Find where the given text appears and provide that cell's center as (x, y) coordinate. 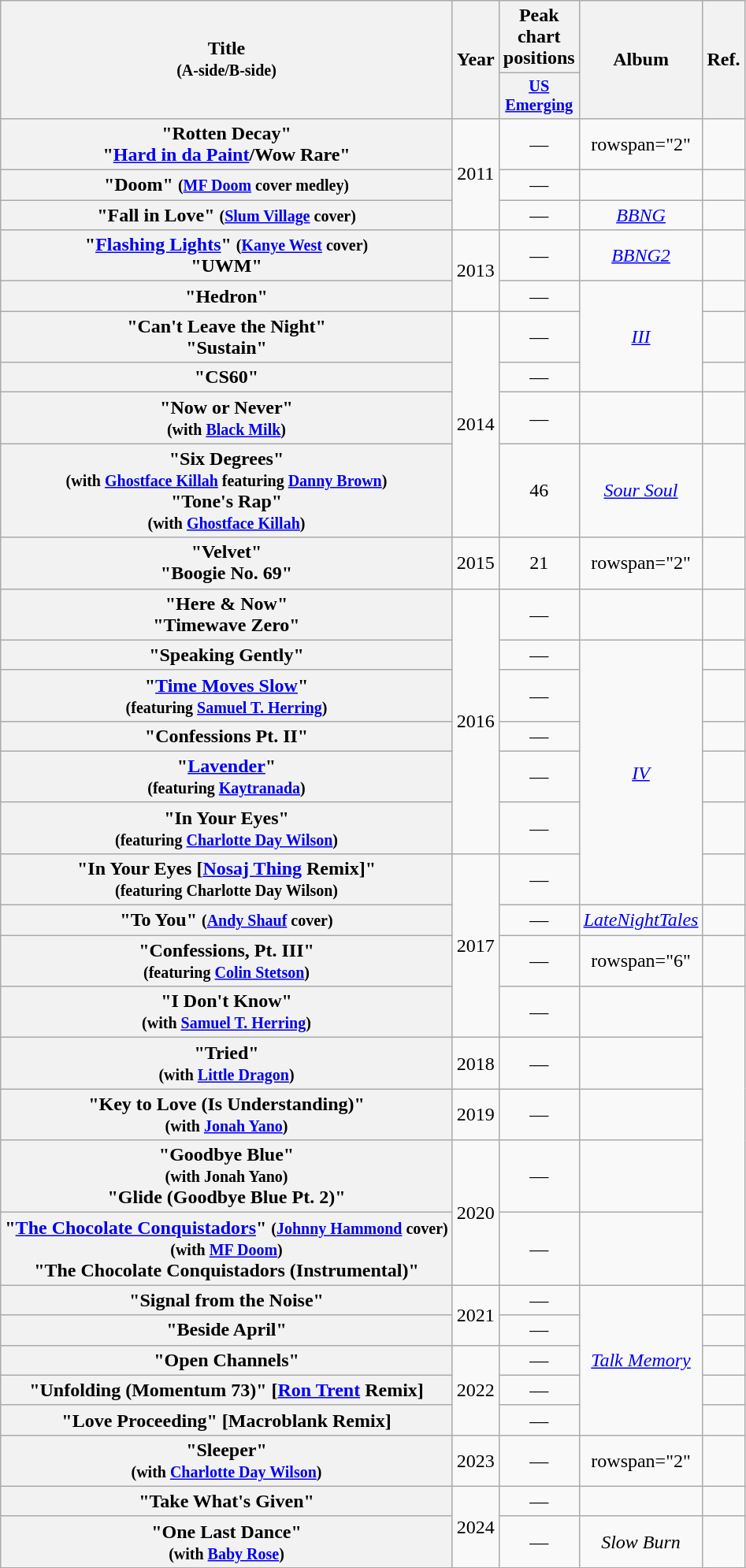
III (641, 337)
2018 (476, 1064)
"Unfolding (Momentum 73)" [Ron Trent Remix] (227, 1390)
2019 (476, 1114)
"One Last Dance"(with Baby Rose) (227, 1541)
Sour Soul (641, 490)
"Love Proceeding" [Macroblank Remix] (227, 1420)
2024 (476, 1527)
"Sleeper"(with Charlotte Day Wilson) (227, 1461)
"To You" (Andy Shauf cover) (227, 920)
2014 (476, 424)
Slow Burn (641, 1541)
21 (539, 563)
"Six Degrees"(with Ghostface Killah featuring Danny Brown)"Tone's Rap"(with Ghostface Killah) (227, 490)
"Key to Love (Is Understanding)"(with Jonah Yano) (227, 1114)
Album (641, 60)
"In Your Eyes"(featuring Charlotte Day Wilson) (227, 827)
2013 (476, 271)
2011 (476, 173)
"The Chocolate Conquistadors" (Johnny Hammond cover)(with MF Doom)"The Chocolate Conquistadors (Instrumental)" (227, 1249)
"Signal from the Noise" (227, 1300)
2016 (476, 721)
Year (476, 60)
"Speaking Gently" (227, 655)
Title(A-side/B-side) (227, 60)
"Fall in Love" (Slum Village cover) (227, 215)
LateNightTales (641, 920)
2023 (476, 1461)
BBNG2 (641, 255)
"In Your Eyes [Nosaj Thing Remix]"(featuring Charlotte Day Wilson) (227, 879)
"Open Channels" (227, 1360)
46 (539, 490)
"Confessions Pt. II" (227, 736)
"Velvet""Boogie No. 69" (227, 563)
BBNG (641, 215)
Talk Memory (641, 1360)
Peak chart positions (539, 37)
2015 (476, 563)
"Confessions, Pt. III"(featuring Colin Stetson) (227, 961)
"I Don't Know"(with Samuel T. Herring) (227, 1012)
USEmerging (539, 96)
2017 (476, 946)
"Lavender"(featuring Kaytranada) (227, 777)
"Flashing Lights" (Kanye West cover)"UWM" (227, 255)
rowspan="6" (641, 961)
"Hedron" (227, 296)
"Now or Never"(with Black Milk) (227, 418)
"Tried"(with Little Dragon) (227, 1064)
"Rotten Decay""Hard in da Paint/Wow Rare" (227, 143)
IV (641, 772)
"Doom" (MF Doom cover medley) (227, 185)
2022 (476, 1390)
2021 (476, 1315)
"Take What's Given" (227, 1501)
2020 (476, 1213)
"Goodbye Blue"(with Jonah Yano)"Glide (Goodbye Blue Pt. 2)" (227, 1176)
"Time Moves Slow"(featuring Samuel T. Herring) (227, 695)
Ref. (723, 60)
"Can't Leave the Night""Sustain" (227, 337)
"CS60" (227, 377)
"Beside April" (227, 1330)
"Here & Now""Timewave Zero" (227, 615)
